Detect which cell encompasses the target text, then output its [X, Y] center coordinate. 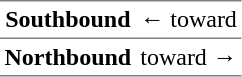
← toward [189, 20]
Northbound [68, 57]
Southbound [68, 20]
toward → [189, 57]
